Detect which cell encompasses the target text, then output its (X, Y) center coordinate. 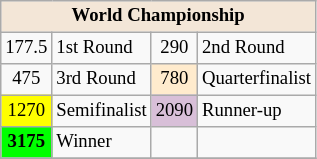
3rd Round (102, 80)
1st Round (102, 48)
Winner (102, 142)
Semifinalist (102, 112)
Runner-up (257, 112)
1270 (26, 112)
290 (174, 48)
475 (26, 80)
Quarterfinalist (257, 80)
780 (174, 80)
2090 (174, 112)
World Championship (158, 16)
3175 (26, 142)
2nd Round (257, 48)
177.5 (26, 48)
